Locate the cell with the specified text and output its (X, Y) center coordinate. 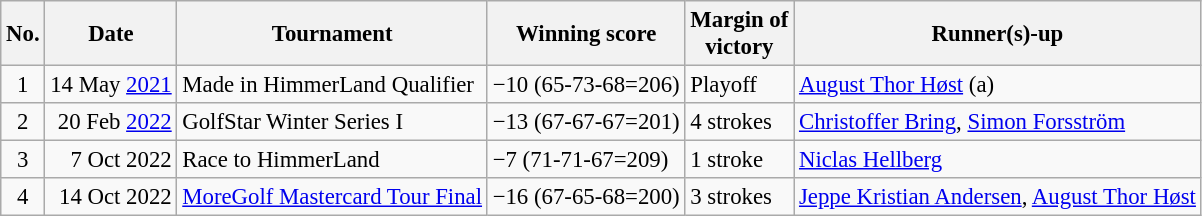
Margin ofvictory (740, 34)
1 (23, 85)
4 (23, 197)
MoreGolf Mastercard Tour Final (332, 197)
Date (111, 34)
1 stroke (740, 160)
Runner(s)-up (998, 34)
7 Oct 2022 (111, 160)
Race to HimmerLand (332, 160)
Winning score (586, 34)
−13 (67-67-67=201) (586, 122)
GolfStar Winter Series I (332, 122)
Playoff (740, 85)
Jeppe Kristian Andersen, August Thor Høst (998, 197)
20 Feb 2022 (111, 122)
3 (23, 160)
−7 (71-71-67=209) (586, 160)
Niclas Hellberg (998, 160)
Made in HimmerLand Qualifier (332, 85)
Tournament (332, 34)
August Thor Høst (a) (998, 85)
No. (23, 34)
4 strokes (740, 122)
Christoffer Bring, Simon Forsström (998, 122)
3 strokes (740, 197)
2 (23, 122)
−16 (67-65-68=200) (586, 197)
14 May 2021 (111, 85)
−10 (65-73-68=206) (586, 85)
14 Oct 2022 (111, 197)
